Return [X, Y] of the center of cell containing provided text 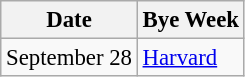
September 28 [69, 58]
Date [69, 20]
Harvard [190, 58]
Bye Week [190, 20]
